Find where the given text appears and provide that cell's center as [X, Y] coordinate. 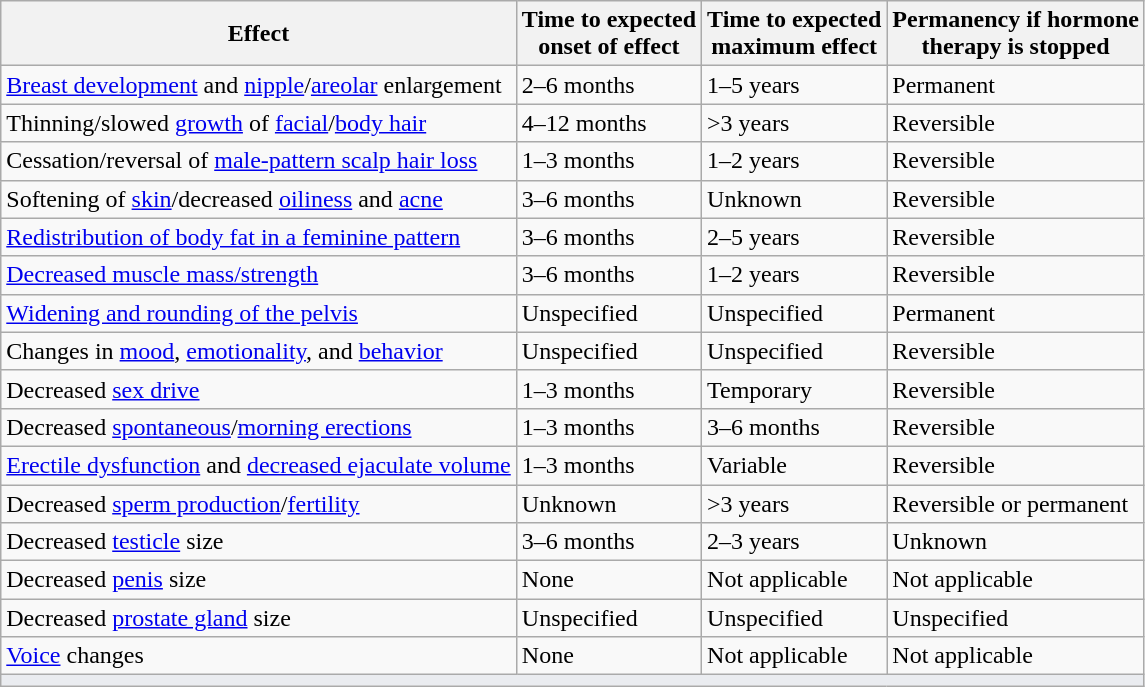
Softening of skin/decreased oiliness and acne [259, 199]
Erectile dysfunction and decreased ejaculate volume [259, 465]
Voice changes [259, 656]
Decreased sperm production/fertility [259, 503]
Decreased muscle mass/strength [259, 275]
Permanency if hormonetherapy is stopped [1016, 34]
Decreased penis size [259, 580]
Cessation/reversal of male-pattern scalp hair loss [259, 161]
Reversible or permanent [1016, 503]
Decreased testicle size [259, 542]
4–12 months [608, 123]
Breast development and nipple/areolar enlargement [259, 85]
Decreased prostate gland size [259, 618]
Variable [794, 465]
Decreased spontaneous/morning erections [259, 427]
2–6 months [608, 85]
Redistribution of body fat in a feminine pattern [259, 237]
Temporary [794, 389]
2–3 years [794, 542]
Effect [259, 34]
Decreased sex drive [259, 389]
Widening and rounding of the pelvis [259, 313]
Changes in mood, emotionality, and behavior [259, 351]
Time to expectedmaximum effect [794, 34]
Thinning/slowed growth of facial/body hair [259, 123]
1–5 years [794, 85]
Time to expectedonset of effect [608, 34]
2–5 years [794, 237]
